Detect which cell encompasses the target text, then output its [x, y] center coordinate. 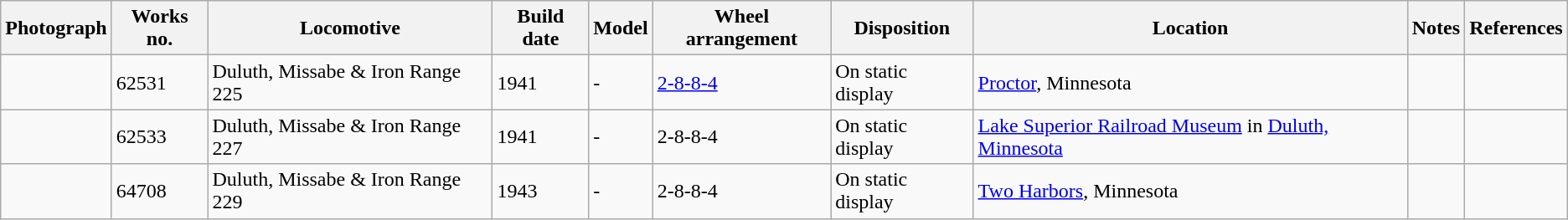
Lake Superior Railroad Museum in Duluth, Minnesota [1190, 137]
Duluth, Missabe & Iron Range 227 [350, 137]
References [1516, 28]
62533 [159, 137]
62531 [159, 82]
Locomotive [350, 28]
1943 [541, 191]
Disposition [902, 28]
Photograph [56, 28]
Build date [541, 28]
Wheel arrangement [742, 28]
Model [621, 28]
64708 [159, 191]
Duluth, Missabe & Iron Range 225 [350, 82]
Two Harbors, Minnesota [1190, 191]
Proctor, Minnesota [1190, 82]
Duluth, Missabe & Iron Range 229 [350, 191]
Location [1190, 28]
Notes [1436, 28]
Works no. [159, 28]
